Locate the cell with the specified text and output its (X, Y) center coordinate. 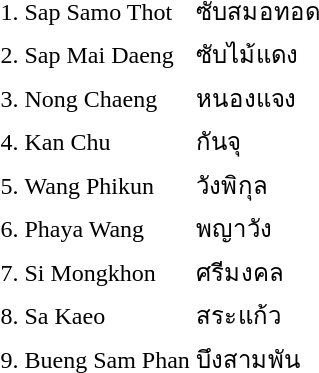
Sa Kaeo (107, 316)
Nong Chaeng (107, 98)
Phaya Wang (107, 228)
Sap Mai Daeng (107, 54)
Kan Chu (107, 142)
Si Mongkhon (107, 272)
Wang Phikun (107, 185)
